Locate the cell with the specified text and output its [X, Y] center coordinate. 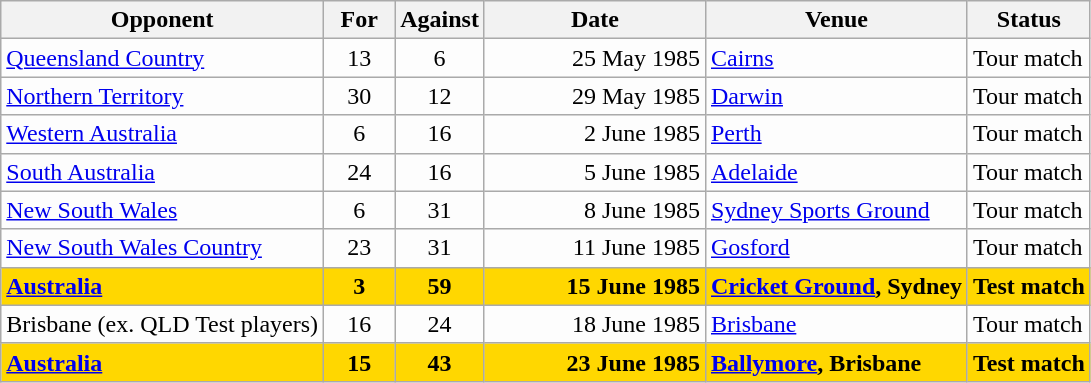
23 [360, 248]
Cricket Ground, Sydney [836, 286]
Status [1028, 20]
Gosford [836, 248]
18 June 1985 [594, 324]
Opponent [162, 20]
Brisbane (ex. QLD Test players) [162, 324]
Western Australia [162, 134]
Adelaide [836, 172]
23 June 1985 [594, 362]
5 June 1985 [594, 172]
Darwin [836, 96]
Date [594, 20]
Cairns [836, 58]
Ballymore, Brisbane [836, 362]
Sydney Sports Ground [836, 210]
New South Wales [162, 210]
29 May 1985 [594, 96]
30 [360, 96]
12 [440, 96]
2 June 1985 [594, 134]
Northern Territory [162, 96]
Brisbane [836, 324]
43 [440, 362]
15 [360, 362]
New South Wales Country [162, 248]
Perth [836, 134]
13 [360, 58]
Against [440, 20]
Queensland Country [162, 58]
25 May 1985 [594, 58]
59 [440, 286]
8 June 1985 [594, 210]
South Australia [162, 172]
11 June 1985 [594, 248]
3 [360, 286]
Venue [836, 20]
15 June 1985 [594, 286]
For [360, 20]
